Find where the given text appears and provide that cell's center as [X, Y] coordinate. 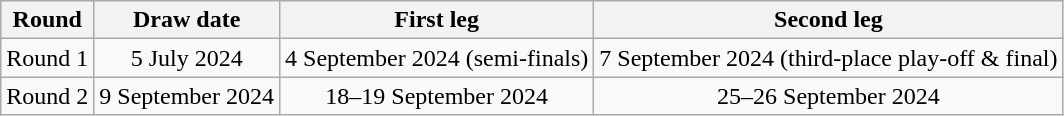
Draw date [187, 20]
25–26 September 2024 [828, 96]
4 September 2024 (semi-finals) [437, 58]
5 July 2024 [187, 58]
First leg [437, 20]
Round 2 [48, 96]
Round 1 [48, 58]
18–19 September 2024 [437, 96]
9 September 2024 [187, 96]
7 September 2024 (third-place play-off & final) [828, 58]
Second leg [828, 20]
Round [48, 20]
